Locate the cell with the specified text and output its (x, y) center coordinate. 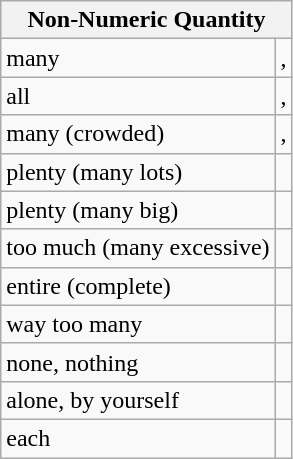
entire (complete) (138, 286)
many (crowded) (138, 134)
plenty (many big) (138, 210)
all (138, 96)
none, nothing (138, 362)
alone, by yourself (138, 400)
too much (many excessive) (138, 248)
each (138, 438)
plenty (many lots) (138, 172)
way too many (138, 324)
Non-Numeric Quantity (146, 20)
many (138, 58)
